Return [X, Y] of the center of cell containing provided text 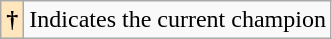
Indicates the current champion [178, 20]
† [12, 20]
